Extract the (x, y) coordinate from the center of the cell holding the provided text.  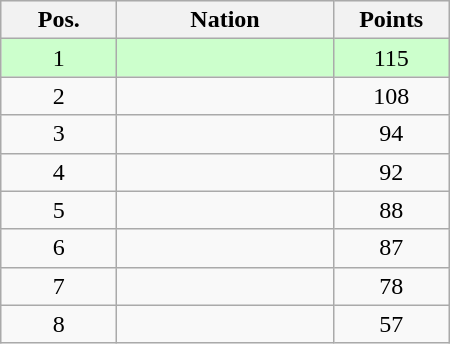
108 (391, 96)
88 (391, 210)
1 (59, 58)
6 (59, 248)
115 (391, 58)
92 (391, 172)
78 (391, 286)
Pos. (59, 20)
3 (59, 134)
57 (391, 324)
5 (59, 210)
4 (59, 172)
7 (59, 286)
Points (391, 20)
94 (391, 134)
87 (391, 248)
Nation (225, 20)
8 (59, 324)
2 (59, 96)
